Locate the cell with the specified text and output its [x, y] center coordinate. 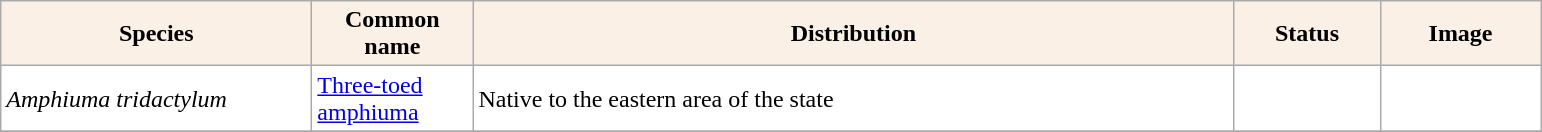
Common name [392, 34]
Image [1460, 34]
Distribution [854, 34]
Native to the eastern area of the state [854, 98]
Status [1307, 34]
Amphiuma tridactylum [156, 98]
Three-toed amphiuma [392, 98]
Species [156, 34]
